From the cell containing the given text, extract its center point as [X, Y] coordinate. 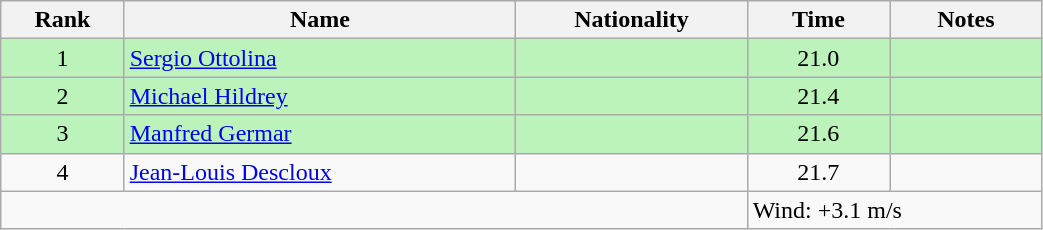
Time [818, 20]
Nationality [632, 20]
21.0 [818, 58]
3 [62, 134]
Manfred Germar [320, 134]
21.4 [818, 96]
Name [320, 20]
Michael Hildrey [320, 96]
1 [62, 58]
Sergio Ottolina [320, 58]
21.7 [818, 172]
Wind: +3.1 m/s [894, 210]
2 [62, 96]
21.6 [818, 134]
Jean-Louis Descloux [320, 172]
Notes [966, 20]
4 [62, 172]
Rank [62, 20]
